Find where the given text appears and provide that cell's center as (x, y) coordinate. 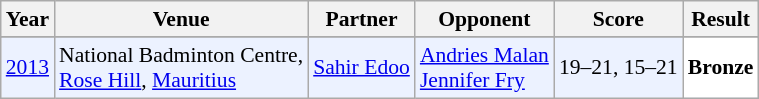
National Badminton Centre,Rose Hill, Mauritius (181, 68)
Andries Malan Jennifer Fry (484, 68)
Sahir Edoo (362, 68)
Partner (362, 19)
Venue (181, 19)
Year (28, 19)
Result (721, 19)
Bronze (721, 68)
Score (618, 19)
2013 (28, 68)
19–21, 15–21 (618, 68)
Opponent (484, 19)
